Search for the cell housing the specified text and yield its (x, y) center coordinate. 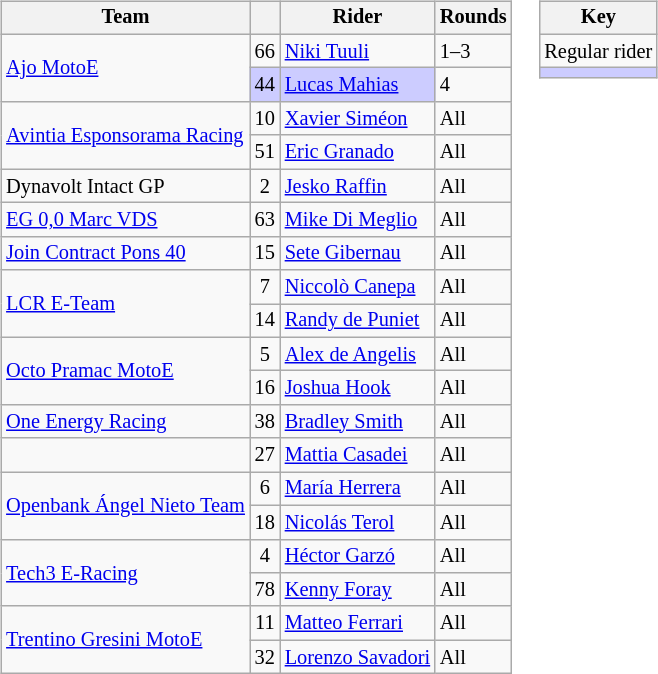
Octo Pramac MotoE (126, 370)
Openbank Ángel Nieto Team (126, 506)
Regular rider (598, 51)
38 (265, 422)
LCR E-Team (126, 304)
Lorenzo Savadori (358, 657)
66 (265, 51)
15 (265, 253)
Joshua Hook (358, 388)
5 (265, 354)
Sete Gibernau (358, 253)
Rider (358, 18)
11 (265, 623)
Nicolás Terol (358, 522)
Alex de Angelis (358, 354)
1–3 (474, 51)
16 (265, 388)
Avintia Esponsorama Racing (126, 136)
32 (265, 657)
27 (265, 455)
Eric Granado (358, 152)
Trentino Gresini MotoE (126, 640)
EG 0,0 Marc VDS (126, 220)
María Herrera (358, 489)
Kenny Foray (358, 590)
Randy de Puniet (358, 321)
One Energy Racing (126, 422)
44 (265, 85)
Dynavolt Intact GP (126, 186)
Jesko Raffin (358, 186)
Bradley Smith (358, 422)
6 (265, 489)
14 (265, 321)
Lucas Mahias (358, 85)
Join Contract Pons 40 (126, 253)
Matteo Ferrari (358, 623)
Rounds (474, 18)
Mattia Casadei (358, 455)
Héctor Garzó (358, 556)
Niki Tuuli (358, 51)
78 (265, 590)
51 (265, 152)
7 (265, 287)
2 (265, 186)
Key (598, 18)
10 (265, 119)
Team (126, 18)
Tech3 E-Racing (126, 572)
Ajo MotoE (126, 68)
63 (265, 220)
Niccolò Canepa (358, 287)
Xavier Siméon (358, 119)
18 (265, 522)
Mike Di Meglio (358, 220)
